Determine the (X, Y) coordinate at the center of the cell enclosing the given text.  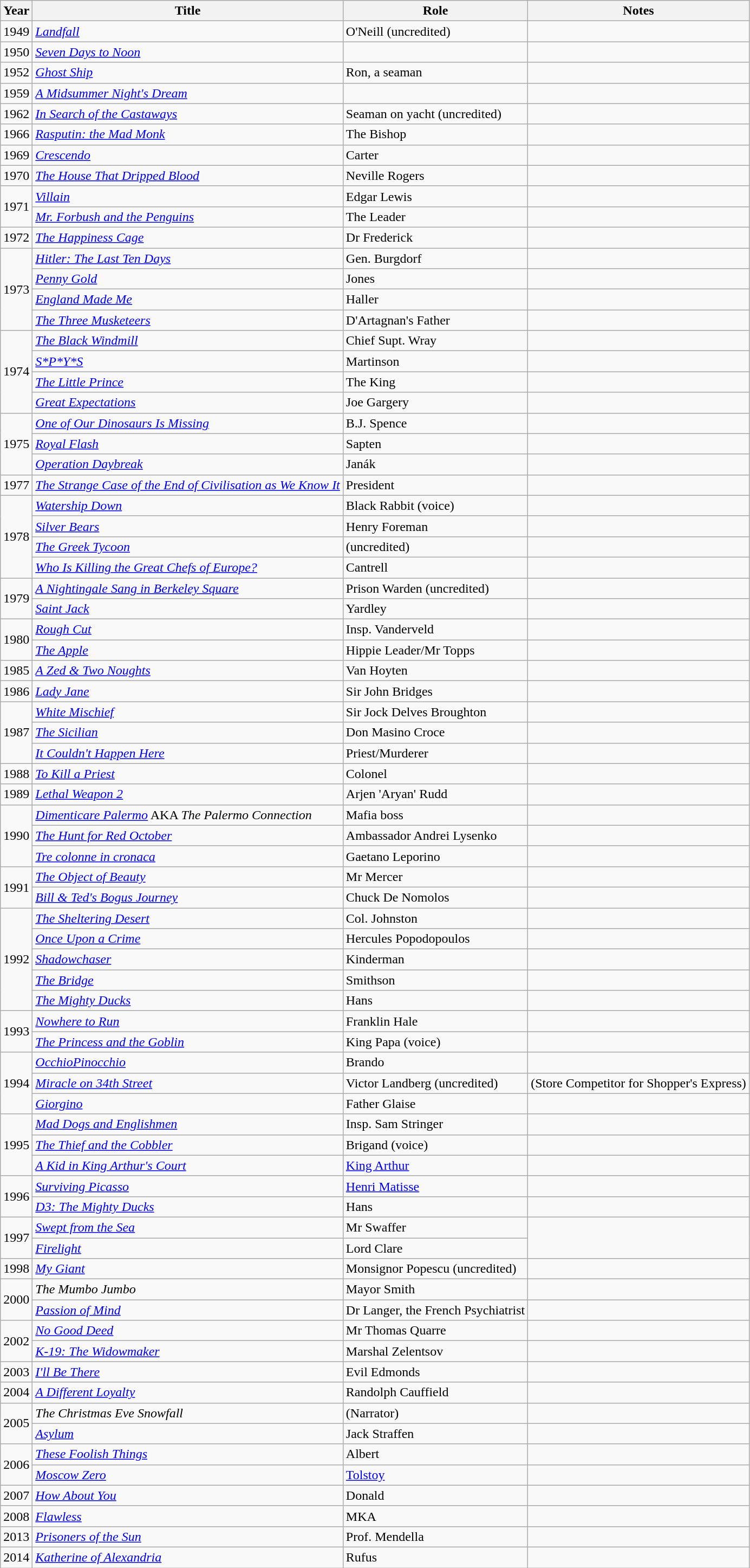
Evil Edmonds (435, 1372)
B.J. Spence (435, 423)
Mayor Smith (435, 1290)
Yardley (435, 609)
MKA (435, 1516)
The Princess and the Goblin (188, 1042)
Hippie Leader/Mr Topps (435, 650)
2013 (16, 1537)
1990 (16, 835)
The Black Windmill (188, 341)
Randolph Cauffield (435, 1392)
Prison Warden (uncredited) (435, 588)
1959 (16, 93)
1994 (16, 1083)
Royal Flash (188, 444)
Edgar Lewis (435, 196)
Brando (435, 1062)
Shadowchaser (188, 960)
How About You (188, 1495)
Carter (435, 155)
Joe Gargery (435, 403)
Saint Jack (188, 609)
Henry Foreman (435, 526)
Mr Thomas Quarre (435, 1331)
The Strange Case of the End of Civilisation as We Know It (188, 485)
1973 (16, 289)
Janák (435, 464)
Colonel (435, 774)
The Sheltering Desert (188, 918)
Firelight (188, 1248)
Mafia boss (435, 815)
D3: The Mighty Ducks (188, 1207)
The Leader (435, 217)
Passion of Mind (188, 1310)
It Couldn't Happen Here (188, 753)
Dimenticare Palermo AKA The Palermo Connection (188, 815)
Jones (435, 279)
Great Expectations (188, 403)
Prisoners of the Sun (188, 1537)
Role (435, 11)
Ambassador Andrei Lysenko (435, 835)
Mr. Forbush and the Penguins (188, 217)
Crescendo (188, 155)
The King (435, 382)
1974 (16, 372)
White Mischief (188, 712)
Hercules Popodopoulos (435, 939)
(Store Competitor for Shopper's Express) (639, 1083)
Title (188, 11)
The Christmas Eve Snowfall (188, 1413)
The Mumbo Jumbo (188, 1290)
Insp. Sam Stringer (435, 1124)
Seaman on yacht (uncredited) (435, 114)
Once Upon a Crime (188, 939)
Asylum (188, 1434)
Black Rabbit (voice) (435, 506)
Albert (435, 1454)
Year (16, 11)
1962 (16, 114)
Penny Gold (188, 279)
1979 (16, 598)
1986 (16, 691)
Kinderman (435, 960)
My Giant (188, 1269)
2007 (16, 1495)
Sapten (435, 444)
1989 (16, 794)
The Object of Beauty (188, 877)
Jack Straffen (435, 1434)
Monsignor Popescu (uncredited) (435, 1269)
Katherine of Alexandria (188, 1557)
The House That Dripped Blood (188, 176)
D'Artagnan's Father (435, 320)
Villain (188, 196)
Franklin Hale (435, 1021)
Tolstoy (435, 1475)
Giorgino (188, 1104)
1987 (16, 733)
Moscow Zero (188, 1475)
1993 (16, 1032)
The Bridge (188, 980)
Henri Matisse (435, 1186)
Neville Rogers (435, 176)
1972 (16, 237)
The Hunt for Red October (188, 835)
1975 (16, 444)
K-19: The Widowmaker (188, 1351)
Dr Langer, the French Psychiatrist (435, 1310)
2003 (16, 1372)
1992 (16, 960)
A Different Loyalty (188, 1392)
2004 (16, 1392)
Miracle on 34th Street (188, 1083)
Watership Down (188, 506)
Surviving Picasso (188, 1186)
1949 (16, 31)
Sir Jock Delves Broughton (435, 712)
Rough Cut (188, 630)
Smithson (435, 980)
Tre colonne in cronaca (188, 856)
2002 (16, 1341)
O'Neill (uncredited) (435, 31)
2000 (16, 1300)
Insp. Vanderveld (435, 630)
S*P*Y*S (188, 361)
1996 (16, 1196)
1985 (16, 671)
The Little Prince (188, 382)
1977 (16, 485)
Chief Supt. Wray (435, 341)
One of Our Dinosaurs Is Missing (188, 423)
1988 (16, 774)
Col. Johnston (435, 918)
Notes (639, 11)
The Apple (188, 650)
Seven Days to Noon (188, 52)
Cantrell (435, 567)
2014 (16, 1557)
2006 (16, 1465)
Haller (435, 300)
Landfall (188, 31)
England Made Me (188, 300)
1998 (16, 1269)
1970 (16, 176)
Gen. Burgdorf (435, 258)
Ron, a seaman (435, 73)
1995 (16, 1145)
1966 (16, 134)
No Good Deed (188, 1331)
A Kid in King Arthur's Court (188, 1165)
Van Hoyten (435, 671)
Gaetano Leporino (435, 856)
Sir John Bridges (435, 691)
King Papa (voice) (435, 1042)
The Happiness Cage (188, 237)
The Bishop (435, 134)
1952 (16, 73)
Rufus (435, 1557)
1991 (16, 887)
President (435, 485)
Marshal Zelentsov (435, 1351)
OcchioPinocchio (188, 1062)
Lord Clare (435, 1248)
1971 (16, 206)
The Three Musketeers (188, 320)
Mr Swaffer (435, 1227)
2008 (16, 1516)
Swept from the Sea (188, 1227)
Priest/Murderer (435, 753)
Victor Landberg (uncredited) (435, 1083)
A Zed & Two Noughts (188, 671)
King Arthur (435, 1165)
1978 (16, 536)
1969 (16, 155)
Nowhere to Run (188, 1021)
In Search of the Castaways (188, 114)
To Kill a Priest (188, 774)
These Foolish Things (188, 1454)
Silver Bears (188, 526)
The Thief and the Cobbler (188, 1145)
Dr Frederick (435, 237)
A Nightingale Sang in Berkeley Square (188, 588)
Lethal Weapon 2 (188, 794)
The Mighty Ducks (188, 1001)
(Narrator) (435, 1413)
Hitler: The Last Ten Days (188, 258)
1997 (16, 1237)
Brigand (voice) (435, 1145)
A Midsummer Night's Dream (188, 93)
Who Is Killing the Great Chefs of Europe? (188, 567)
The Sicilian (188, 733)
Chuck De Nomolos (435, 897)
1950 (16, 52)
Mr Mercer (435, 877)
Father Glaise (435, 1104)
Prof. Mendella (435, 1537)
Mad Dogs and Englishmen (188, 1124)
Flawless (188, 1516)
Don Masino Croce (435, 733)
Ghost Ship (188, 73)
Arjen 'Aryan' Rudd (435, 794)
Lady Jane (188, 691)
Rasputin: the Mad Monk (188, 134)
Operation Daybreak (188, 464)
Bill & Ted's Bogus Journey (188, 897)
Donald (435, 1495)
1980 (16, 640)
The Greek Tycoon (188, 547)
2005 (16, 1423)
(uncredited) (435, 547)
I'll Be There (188, 1372)
Martinson (435, 361)
